Detect which cell encompasses the target text, then output its [x, y] center coordinate. 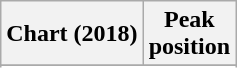
Peak position [189, 34]
Chart (2018) [72, 34]
